Search for the cell housing the specified text and yield its (x, y) center coordinate. 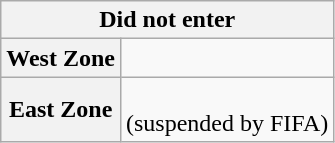
Did not enter (168, 20)
West Zone (61, 58)
East Zone (61, 110)
(suspended by FIFA) (226, 110)
